Return [x, y] of the center of cell containing provided text 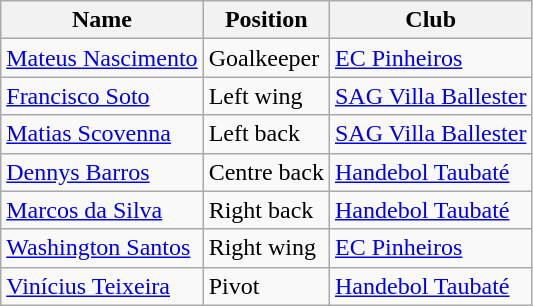
Centre back [266, 172]
Left back [266, 134]
Dennys Barros [102, 172]
Club [430, 20]
Washington Santos [102, 248]
Left wing [266, 96]
Matias Scovenna [102, 134]
Pivot [266, 286]
Position [266, 20]
Vinícius Teixeira [102, 286]
Right back [266, 210]
Name [102, 20]
Mateus Nascimento [102, 58]
Goalkeeper [266, 58]
Right wing [266, 248]
Francisco Soto [102, 96]
Marcos da Silva [102, 210]
